Return (X, Y) of the center of cell containing provided text 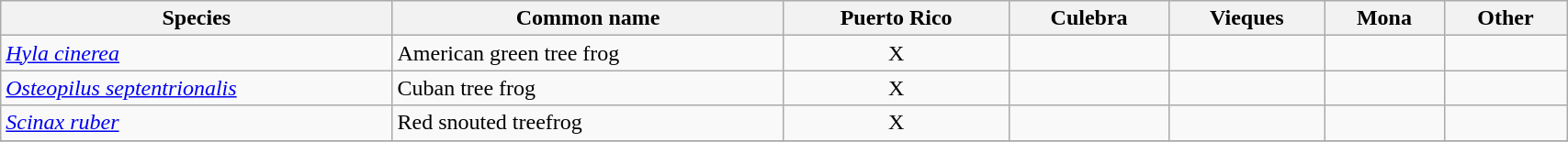
Cuban tree frog (588, 88)
Common name (588, 18)
Other (1505, 18)
Hyla cinerea (197, 53)
Mona (1385, 18)
Scinax ruber (197, 123)
Puerto Rico (897, 18)
Culebra (1089, 18)
Vieques (1247, 18)
Osteopilus septentrionalis (197, 88)
Species (197, 18)
American green tree frog (588, 53)
Red snouted treefrog (588, 123)
